Provide the (X, Y) coordinate of the cell's center where the given text is located.  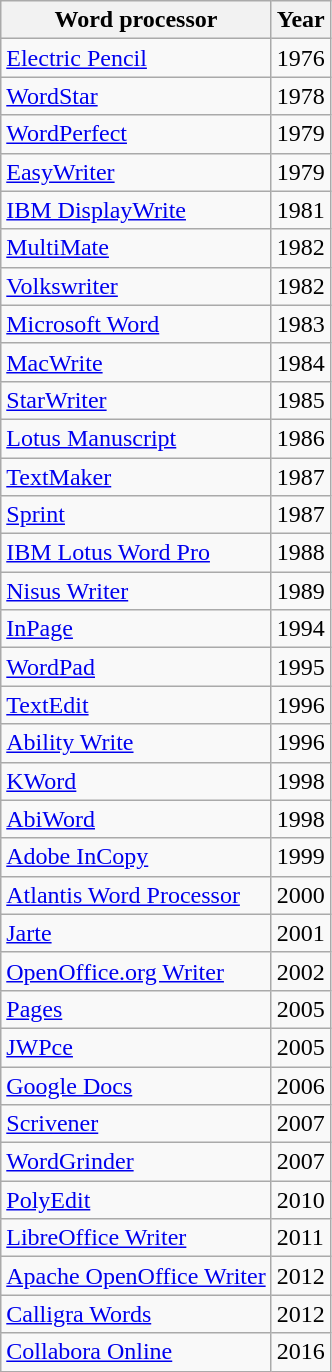
1989 (300, 591)
1976 (300, 58)
Sprint (136, 515)
1999 (300, 857)
Atlantis Word Processor (136, 895)
MultiMate (136, 248)
Calligra Words (136, 1314)
Year (300, 20)
1988 (300, 553)
IBM Lotus Word Pro (136, 553)
Pages (136, 1009)
WordGrinder (136, 1162)
2001 (300, 933)
TextMaker (136, 477)
1981 (300, 210)
EasyWriter (136, 172)
1978 (300, 96)
Word processor (136, 20)
1983 (300, 324)
Scrivener (136, 1124)
1984 (300, 362)
Collabora Online (136, 1352)
Jarte (136, 933)
TextEdit (136, 705)
OpenOffice.org Writer (136, 971)
WordPerfect (136, 134)
1994 (300, 629)
PolyEdit (136, 1200)
Google Docs (136, 1085)
2016 (300, 1352)
2002 (300, 971)
Nisus Writer (136, 591)
MacWrite (136, 362)
KWord (136, 781)
StarWriter (136, 400)
2006 (300, 1085)
LibreOffice Writer (136, 1238)
Adobe InCopy (136, 857)
WordStar (136, 96)
Apache OpenOffice Writer (136, 1276)
InPage (136, 629)
WordPad (136, 667)
Microsoft Word (136, 324)
Electric Pencil (136, 58)
2011 (300, 1238)
1995 (300, 667)
Ability Write (136, 743)
JWPce (136, 1047)
IBM DisplayWrite (136, 210)
1986 (300, 438)
Volkswriter (136, 286)
Lotus Manuscript (136, 438)
1985 (300, 400)
AbiWord (136, 819)
2000 (300, 895)
2010 (300, 1200)
